Search for the cell housing the specified text and yield its (x, y) center coordinate. 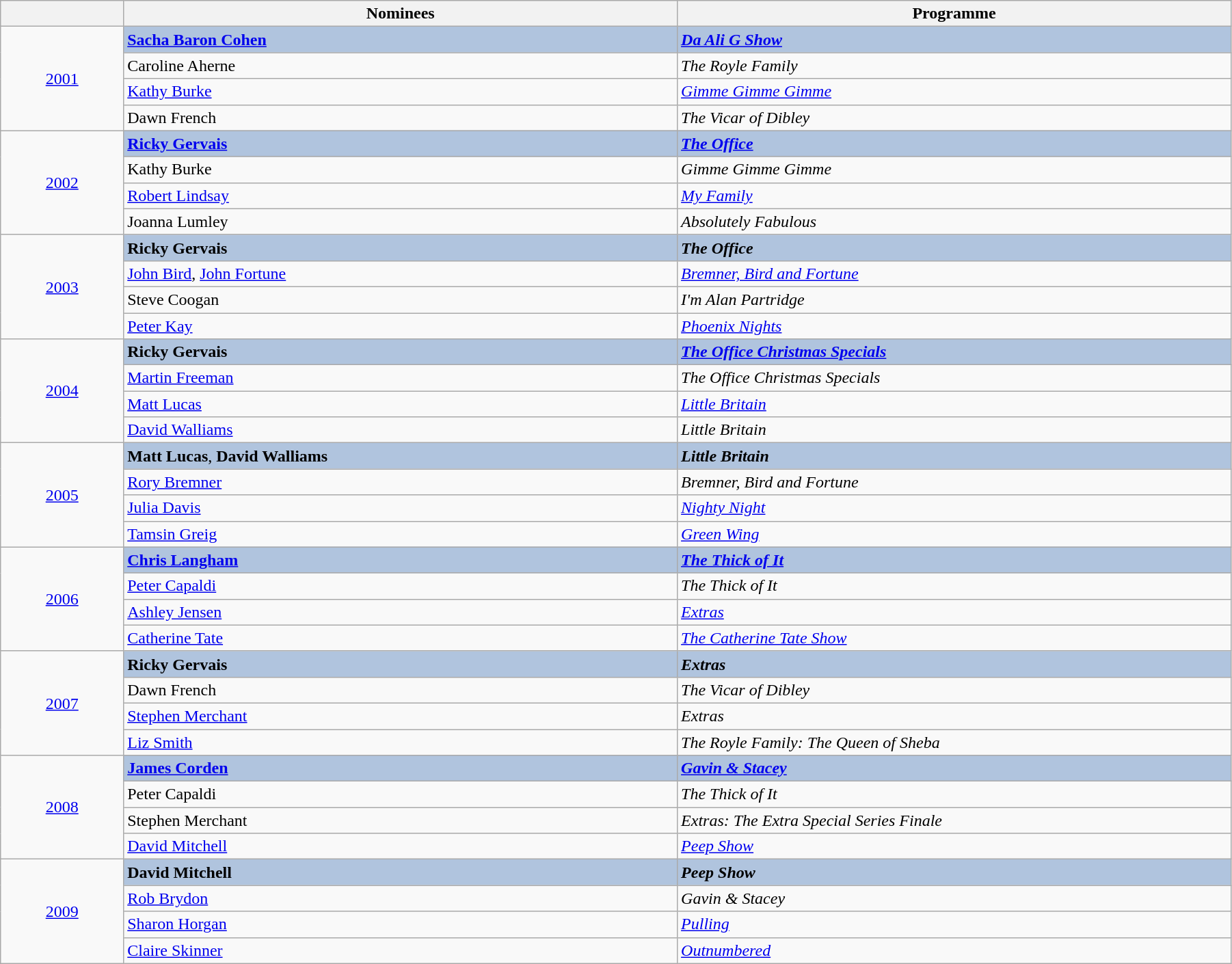
I'm Alan Partridge (954, 299)
Sacha Baron Cohen (401, 40)
Joanna Lumley (401, 222)
Da Ali G Show (954, 40)
My Family (954, 196)
2009 (62, 911)
The Royle Family (954, 66)
The Royle Family: The Queen of Sheba (954, 742)
Claire Skinner (401, 950)
Pulling (954, 924)
2002 (62, 183)
Matt Lucas, David Walliams (401, 456)
2004 (62, 391)
2003 (62, 286)
Absolutely Fabulous (954, 222)
Peter Kay (401, 326)
Rory Bremner (401, 482)
2001 (62, 79)
Chris Langham (401, 560)
2005 (62, 495)
Green Wing (954, 534)
Outnumbered (954, 950)
Phoenix Nights (954, 326)
James Corden (401, 768)
Steve Coogan (401, 299)
John Bird, John Fortune (401, 273)
Sharon Horgan (401, 924)
David Walliams (401, 430)
Programme (954, 14)
The Catherine Tate Show (954, 638)
Extras: The Extra Special Series Finale (954, 820)
2007 (62, 703)
Julia Davis (401, 508)
Nominees (401, 14)
Caroline Aherne (401, 66)
Liz Smith (401, 742)
Ashley Jensen (401, 612)
Rob Brydon (401, 898)
Nighty Night (954, 508)
2006 (62, 599)
Robert Lindsay (401, 196)
2008 (62, 807)
Tamsin Greig (401, 534)
Martin Freeman (401, 378)
Catherine Tate (401, 638)
Matt Lucas (401, 404)
